Locate the cell with the specified text and output its [x, y] center coordinate. 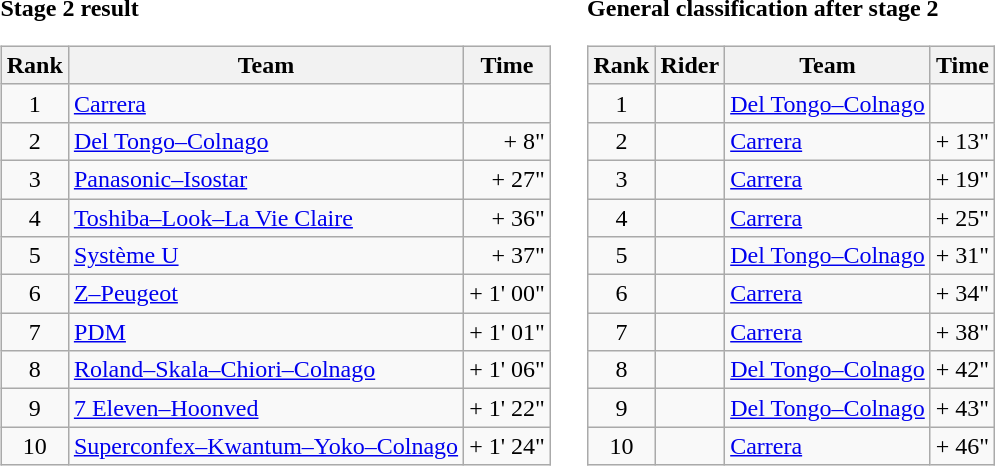
+ 1' 22" [508, 408]
Panasonic–Isostar [266, 179]
+ 1' 06" [508, 370]
+ 1' 01" [508, 332]
Rider [690, 65]
PDM [266, 332]
+ 42" [962, 370]
+ 1' 00" [508, 294]
7 Eleven–Hoonved [266, 408]
Superconfex–Kwantum–Yoko–Colnago [266, 446]
+ 25" [962, 217]
+ 1' 24" [508, 446]
Roland–Skala–Chiori–Colnago [266, 370]
+ 43" [962, 408]
+ 38" [962, 332]
Système U [266, 256]
+ 36" [508, 217]
+ 31" [962, 256]
+ 13" [962, 141]
+ 46" [962, 446]
+ 37" [508, 256]
+ 27" [508, 179]
+ 8" [508, 141]
+ 19" [962, 179]
Z–Peugeot [266, 294]
+ 34" [962, 294]
Toshiba–Look–La Vie Claire [266, 217]
